Pinpoint the cell where the given text exists, returning its [x, y] midpoint coordinate. 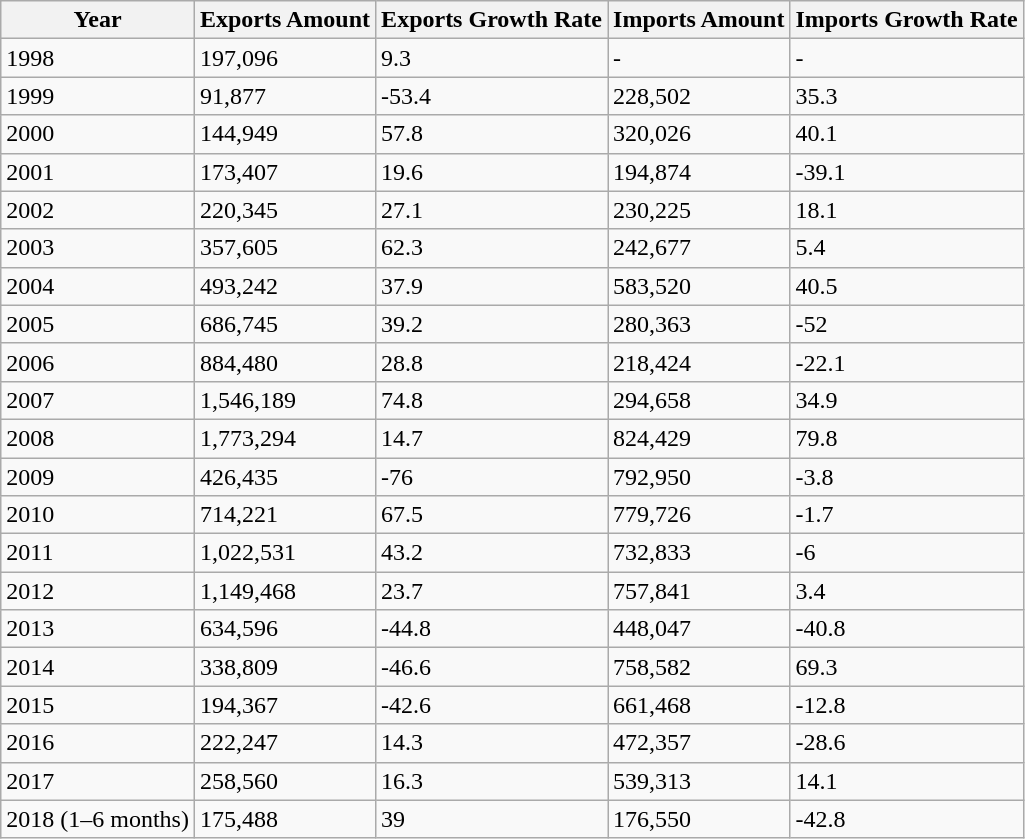
634,596 [284, 629]
39.2 [492, 324]
2003 [98, 248]
242,677 [699, 248]
-52 [906, 324]
448,047 [699, 629]
2012 [98, 591]
35.3 [906, 96]
294,658 [699, 400]
539,313 [699, 781]
732,833 [699, 553]
37.9 [492, 286]
493,242 [284, 286]
Imports Growth Rate [906, 20]
-1.7 [906, 515]
18.1 [906, 210]
1,022,531 [284, 553]
357,605 [284, 248]
194,367 [284, 705]
2002 [98, 210]
2007 [98, 400]
686,745 [284, 324]
426,435 [284, 477]
175,488 [284, 819]
40.1 [906, 134]
2000 [98, 134]
1,149,468 [284, 591]
43.2 [492, 553]
792,950 [699, 477]
714,221 [284, 515]
39 [492, 819]
14.3 [492, 743]
23.7 [492, 591]
757,841 [699, 591]
2015 [98, 705]
79.8 [906, 438]
Exports Amount [284, 20]
2001 [98, 172]
14.7 [492, 438]
228,502 [699, 96]
-40.8 [906, 629]
-28.6 [906, 743]
176,550 [699, 819]
16.3 [492, 781]
9.3 [492, 58]
884,480 [284, 362]
28.8 [492, 362]
-42.8 [906, 819]
338,809 [284, 667]
2009 [98, 477]
173,407 [284, 172]
320,026 [699, 134]
-39.1 [906, 172]
34.9 [906, 400]
220,345 [284, 210]
Year [98, 20]
-12.8 [906, 705]
2008 [98, 438]
1,546,189 [284, 400]
91,877 [284, 96]
230,225 [699, 210]
-42.6 [492, 705]
2011 [98, 553]
27.1 [492, 210]
2005 [98, 324]
-44.8 [492, 629]
-22.1 [906, 362]
74.8 [492, 400]
824,429 [699, 438]
2016 [98, 743]
-3.8 [906, 477]
1,773,294 [284, 438]
3.4 [906, 591]
67.5 [492, 515]
583,520 [699, 286]
472,357 [699, 743]
1999 [98, 96]
661,468 [699, 705]
19.6 [492, 172]
2004 [98, 286]
218,424 [699, 362]
2017 [98, 781]
1998 [98, 58]
2006 [98, 362]
Imports Amount [699, 20]
2014 [98, 667]
14.1 [906, 781]
69.3 [906, 667]
2018 (1–6 months) [98, 819]
Exports Growth Rate [492, 20]
280,363 [699, 324]
57.8 [492, 134]
194,874 [699, 172]
40.5 [906, 286]
-6 [906, 553]
222,247 [284, 743]
-46.6 [492, 667]
197,096 [284, 58]
2013 [98, 629]
-76 [492, 477]
144,949 [284, 134]
5.4 [906, 248]
-53.4 [492, 96]
258,560 [284, 781]
2010 [98, 515]
779,726 [699, 515]
62.3 [492, 248]
758,582 [699, 667]
